Return the [X, Y] coordinate for the center point of the cell that contains the specified text.  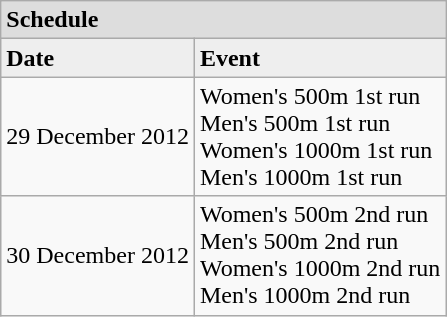
Event [320, 58]
Women's 500m 2nd runMen's 500m 2nd runWomen's 1000m 2nd runMen's 1000m 2nd run [320, 256]
Schedule [224, 20]
29 December 2012 [98, 136]
30 December 2012 [98, 256]
Date [98, 58]
Women's 500m 1st runMen's 500m 1st runWomen's 1000m 1st runMen's 1000m 1st run [320, 136]
